Return the [X, Y] coordinate for the center point of the cell that contains the specified text.  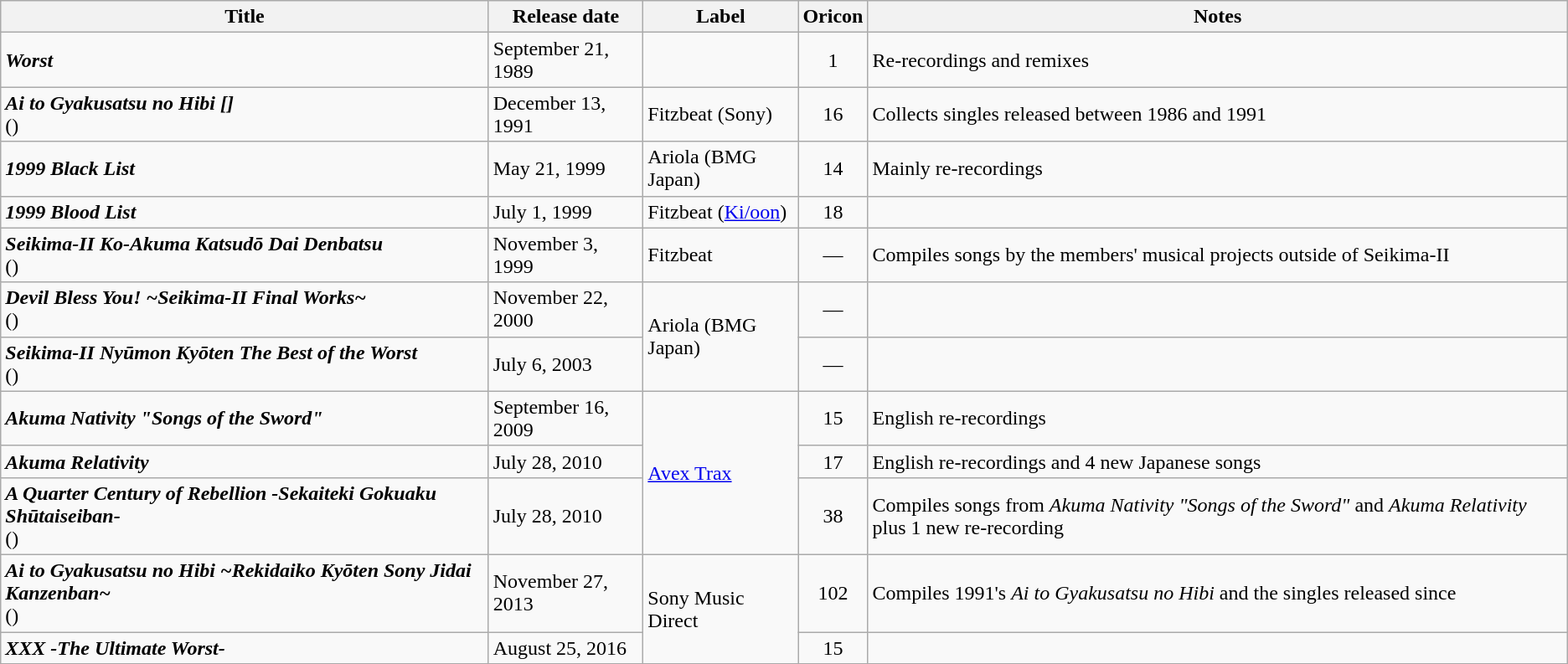
Release date [566, 17]
November 27, 2013 [566, 593]
1999 Blood List [245, 212]
Re-recordings and remixes [1218, 60]
Compiles songs by the members' musical projects outside of Seikima-II [1218, 255]
17 [833, 461]
Mainly re-recordings [1218, 169]
Akuma Nativity "Songs of the Sword" [245, 419]
December 13, 1991 [566, 114]
1 [833, 60]
Ai to Gyakusatsu no Hibi ~Rekidaiko Kyōten Sony Jidai Kanzenban~() [245, 593]
Seikima-II Ko-Akuma Katsudō Dai Denbatsu() [245, 255]
38 [833, 516]
XXX -The Ultimate Worst- [245, 647]
Ai to Gyakusatsu no Hibi []() [245, 114]
November 22, 2000 [566, 310]
September 21, 1989 [566, 60]
Notes [1218, 17]
16 [833, 114]
September 16, 2009 [566, 419]
102 [833, 593]
July 6, 2003 [566, 363]
Oricon [833, 17]
Compiles songs from Akuma Nativity "Songs of the Sword" and Akuma Relativity plus 1 new re-recording [1218, 516]
English re-recordings [1218, 419]
Sony Music Direct [720, 609]
Avex Trax [720, 472]
November 3, 1999 [566, 255]
Fitzbeat (Ki/oon) [720, 212]
A Quarter Century of Rebellion -Sekaiteki Gokuaku Shūtaiseiban-() [245, 516]
18 [833, 212]
Akuma Relativity [245, 461]
Compiles 1991's Ai to Gyakusatsu no Hibi and the singles released since [1218, 593]
August 25, 2016 [566, 647]
Title [245, 17]
1999 Black List [245, 169]
Collects singles released between 1986 and 1991 [1218, 114]
July 1, 1999 [566, 212]
Worst [245, 60]
English re-recordings and 4 new Japanese songs [1218, 461]
14 [833, 169]
Fitzbeat [720, 255]
Devil Bless You! ~Seikima-II Final Works~() [245, 310]
Label [720, 17]
Fitzbeat (Sony) [720, 114]
Seikima-II Nyūmon Kyōten The Best of the Worst() [245, 363]
May 21, 1999 [566, 169]
